Extract the [x, y] coordinate from the center of the cell holding the provided text.  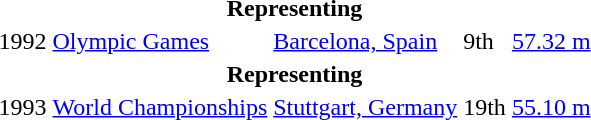
Barcelona, Spain [366, 41]
Olympic Games [160, 41]
9th [485, 41]
